Identify which cell holds the provided text, then report its [x, y] central coordinate. 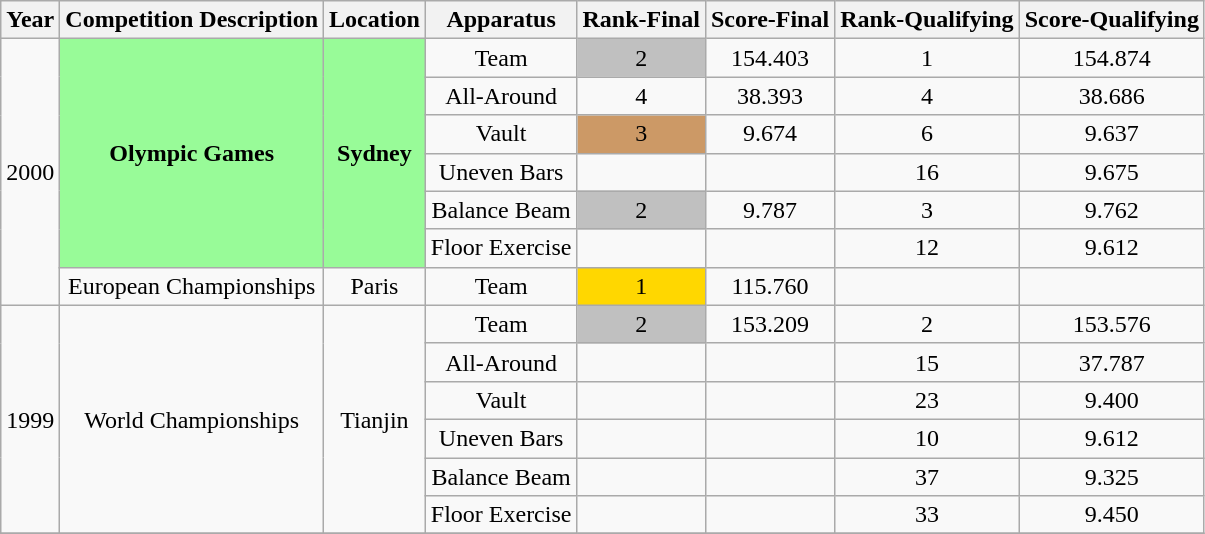
9.787 [770, 210]
37.787 [1112, 362]
Score-Qualifying [1112, 20]
Year [30, 20]
World Championships [192, 419]
9.450 [1112, 515]
38.393 [770, 96]
Rank-Final [641, 20]
Score-Final [770, 20]
153.209 [770, 324]
1999 [30, 419]
9.400 [1112, 400]
115.760 [770, 286]
9.637 [1112, 134]
Tianjin [375, 419]
Rank-Qualifying [927, 20]
154.874 [1112, 58]
153.576 [1112, 324]
33 [927, 515]
38.686 [1112, 96]
Apparatus [501, 20]
9.674 [770, 134]
9.325 [1112, 477]
Location [375, 20]
9.762 [1112, 210]
Sydney [375, 153]
European Championships [192, 286]
23 [927, 400]
Paris [375, 286]
Olympic Games [192, 153]
10 [927, 438]
2000 [30, 172]
12 [927, 248]
9.675 [1112, 172]
154.403 [770, 58]
Competition Description [192, 20]
6 [927, 134]
15 [927, 362]
37 [927, 477]
16 [927, 172]
